Search for the cell housing the specified text and yield its [X, Y] center coordinate. 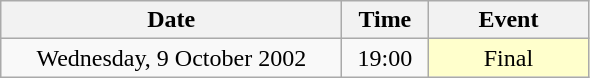
Date [172, 20]
Event [508, 20]
Time [385, 20]
Wednesday, 9 October 2002 [172, 58]
19:00 [385, 58]
Final [508, 58]
